Determine the (x, y) coordinate at the center of the cell enclosing the given text.  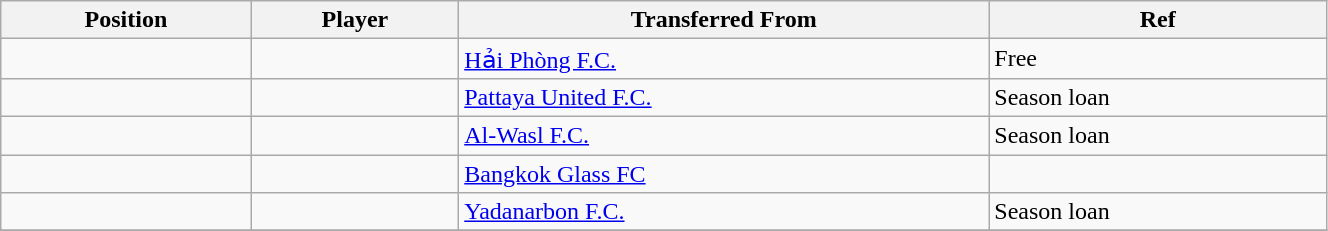
Player (355, 20)
Bangkok Glass FC (724, 173)
Pattaya United F.C. (724, 97)
Al-Wasl F.C. (724, 135)
Free (1158, 59)
Transferred From (724, 20)
Position (126, 20)
Hải Phòng F.C. (724, 59)
Ref (1158, 20)
Yadanarbon F.C. (724, 212)
